Pinpoint the cell where the given text exists, returning its (x, y) midpoint coordinate. 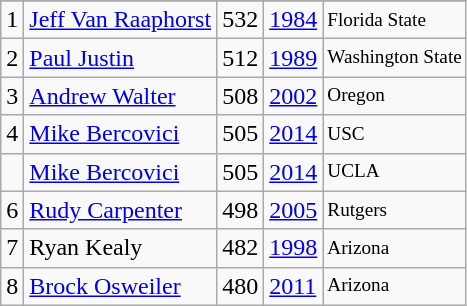
512 (240, 58)
Oregon (395, 96)
Jeff Van Raaphorst (120, 20)
4 (12, 134)
508 (240, 96)
480 (240, 286)
2005 (294, 210)
1 (12, 20)
Brock Osweiler (120, 286)
7 (12, 248)
Florida State (395, 20)
Rutgers (395, 210)
1998 (294, 248)
Ryan Kealy (120, 248)
Washington State (395, 58)
498 (240, 210)
1989 (294, 58)
2 (12, 58)
6 (12, 210)
482 (240, 248)
8 (12, 286)
3 (12, 96)
532 (240, 20)
Rudy Carpenter (120, 210)
1984 (294, 20)
Paul Justin (120, 58)
2011 (294, 286)
USC (395, 134)
Andrew Walter (120, 96)
UCLA (395, 172)
2002 (294, 96)
